Pinpoint the cell where the given text exists, returning its (x, y) midpoint coordinate. 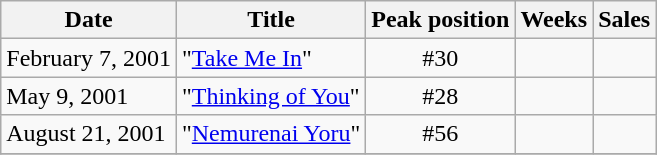
Peak position (440, 20)
#30 (440, 58)
Date (89, 20)
"Nemurenai Yoru" (270, 134)
Weeks (554, 20)
August 21, 2001 (89, 134)
Title (270, 20)
#28 (440, 96)
February 7, 2001 (89, 58)
May 9, 2001 (89, 96)
"Thinking of You" (270, 96)
#56 (440, 134)
Sales (624, 20)
"Take Me In" (270, 58)
